Scan for the cell matching the given text and deliver its (x, y) coordinate at center. 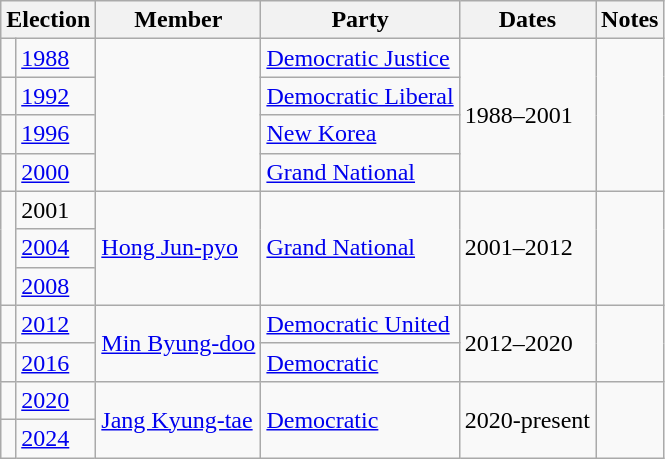
2008 (56, 286)
1996 (56, 134)
2000 (56, 172)
2020 (56, 400)
2001 (56, 210)
1992 (56, 96)
2004 (56, 248)
Notes (630, 20)
2001–2012 (527, 248)
2012 (56, 324)
Jang Kyung-tae (178, 419)
2024 (56, 438)
Election (48, 20)
1988 (56, 58)
Democratic Justice (360, 58)
Party (360, 20)
Min Byung-doo (178, 343)
Democratic Liberal (360, 96)
Hong Jun-pyo (178, 248)
2020-present (527, 419)
2016 (56, 362)
Democratic United (360, 324)
2012–2020 (527, 343)
1988–2001 (527, 115)
Member (178, 20)
Dates (527, 20)
New Korea (360, 134)
